Find where the given text appears and provide that cell's center as (x, y) coordinate. 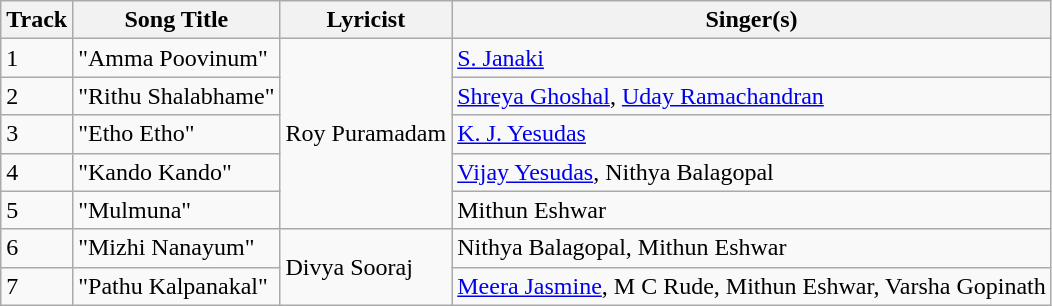
"Mulmuna" (176, 210)
Singer(s) (752, 20)
"Mizhi Nanayum" (176, 248)
2 (37, 96)
7 (37, 286)
Roy Puramadam (366, 134)
Lyricist (366, 20)
4 (37, 172)
1 (37, 58)
"Rithu Shalabhame" (176, 96)
Divya Sooraj (366, 267)
"Etho Etho" (176, 134)
Song Title (176, 20)
Track (37, 20)
Vijay Yesudas, Nithya Balagopal (752, 172)
Meera Jasmine, M C Rude, Mithun Eshwar, Varsha Gopinath (752, 286)
"Amma Poovinum" (176, 58)
S. Janaki (752, 58)
6 (37, 248)
Shreya Ghoshal, Uday Ramachandran (752, 96)
K. J. Yesudas (752, 134)
"Kando Kando" (176, 172)
Mithun Eshwar (752, 210)
Nithya Balagopal, Mithun Eshwar (752, 248)
"Pathu Kalpanakal" (176, 286)
5 (37, 210)
3 (37, 134)
